Find where the given text appears and provide that cell's center as (x, y) coordinate. 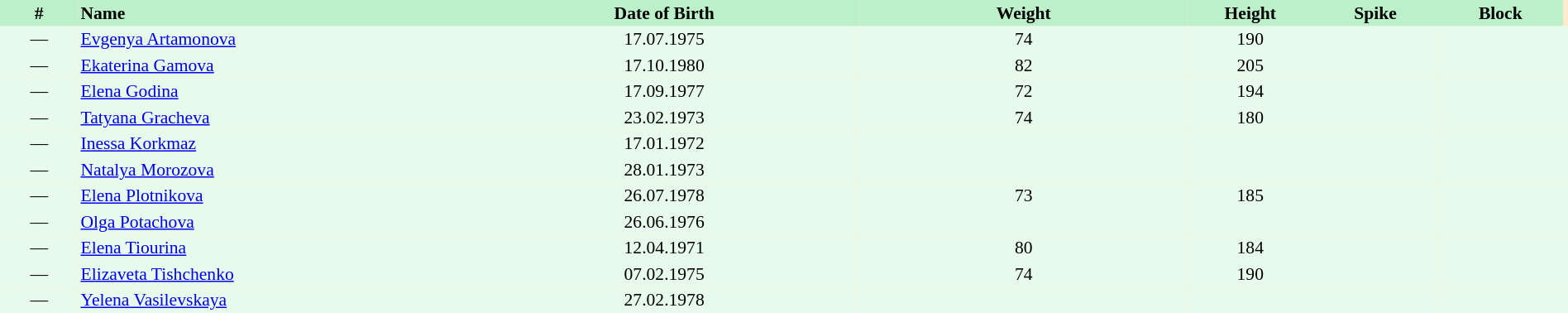
Spike (1374, 13)
185 (1250, 195)
Elena Tiourina (273, 248)
26.07.1978 (664, 195)
28.01.1973 (664, 170)
Weight (1024, 13)
17.01.1972 (664, 144)
194 (1250, 91)
80 (1024, 248)
184 (1250, 248)
72 (1024, 91)
Tatyana Gracheva (273, 118)
23.02.1973 (664, 118)
Elena Plotnikova (273, 195)
07.02.1975 (664, 274)
180 (1250, 118)
Ekaterina Gamova (273, 65)
17.07.1975 (664, 40)
73 (1024, 195)
17.10.1980 (664, 65)
Inessa Korkmaz (273, 144)
Height (1250, 13)
# (39, 13)
205 (1250, 65)
12.04.1971 (664, 248)
Olga Potachova (273, 222)
26.06.1976 (664, 222)
Evgenya Artamonova (273, 40)
Elena Godina (273, 91)
27.02.1978 (664, 300)
Date of Birth (664, 13)
Elizaveta Tishchenko (273, 274)
Natalya Morozova (273, 170)
17.09.1977 (664, 91)
Name (273, 13)
Yelena Vasilevskaya (273, 300)
82 (1024, 65)
Block (1500, 13)
